Output the (x, y) coordinate of the center of the cell containing the given text.  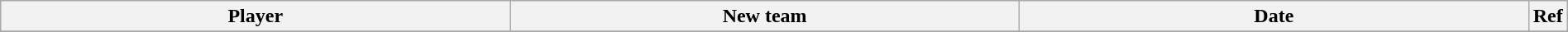
New team (765, 16)
Player (256, 16)
Date (1274, 16)
Ref (1548, 16)
